Locate the cell with the specified text and output its [X, Y] center coordinate. 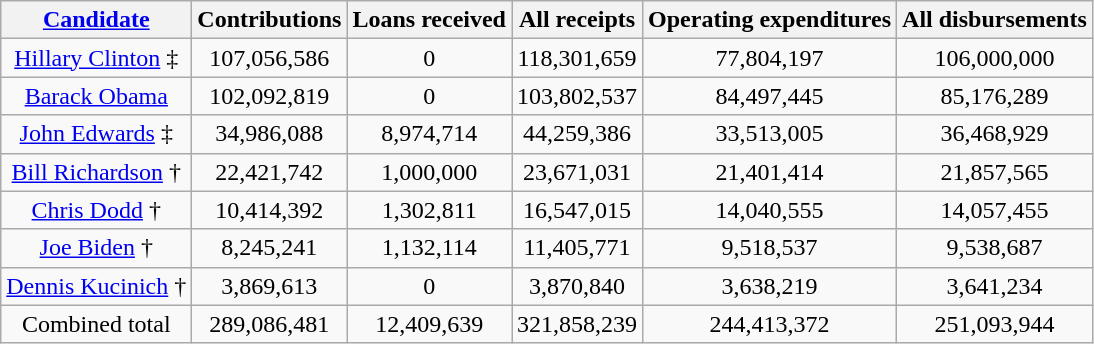
Combined total [96, 324]
77,804,197 [770, 58]
106,000,000 [995, 58]
44,259,386 [578, 134]
Operating expenditures [770, 20]
9,538,687 [995, 248]
3,638,219 [770, 286]
289,086,481 [270, 324]
12,409,639 [430, 324]
36,468,929 [995, 134]
9,518,537 [770, 248]
3,870,840 [578, 286]
118,301,659 [578, 58]
244,413,372 [770, 324]
102,092,819 [270, 96]
11,405,771 [578, 248]
321,858,239 [578, 324]
Bill Richardson † [96, 172]
21,857,565 [995, 172]
23,671,031 [578, 172]
Dennis Kucinich † [96, 286]
Barack Obama [96, 96]
103,802,537 [578, 96]
Loans received [430, 20]
251,093,944 [995, 324]
Candidate [96, 20]
22,421,742 [270, 172]
33,513,005 [770, 134]
John Edwards ‡ [96, 134]
Contributions [270, 20]
14,057,455 [995, 210]
Joe Biden † [96, 248]
85,176,289 [995, 96]
16,547,015 [578, 210]
All receipts [578, 20]
Hillary Clinton ‡ [96, 58]
14,040,555 [770, 210]
1,132,114 [430, 248]
1,302,811 [430, 210]
All disbursements [995, 20]
Chris Dodd † [96, 210]
84,497,445 [770, 96]
8,245,241 [270, 248]
34,986,088 [270, 134]
107,056,586 [270, 58]
10,414,392 [270, 210]
3,641,234 [995, 286]
3,869,613 [270, 286]
8,974,714 [430, 134]
21,401,414 [770, 172]
1,000,000 [430, 172]
